Pinpoint the cell where the given text exists, returning its (X, Y) midpoint coordinate. 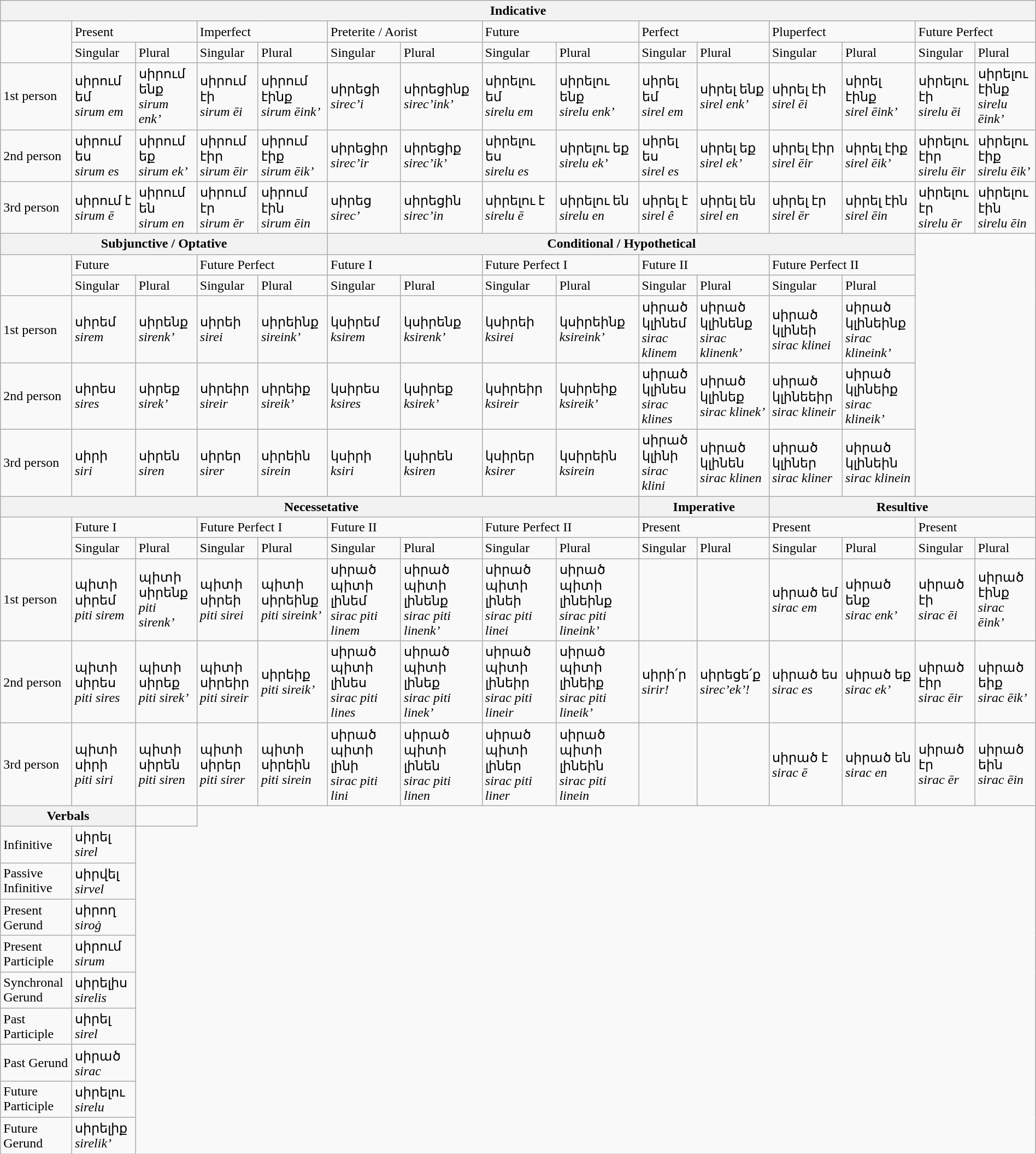
սիրելու էիրsirelu ēir (945, 155)
սիրելու էիsirelu ēi (945, 96)
սիրած պիտի լինենքsirac piti linenk’ (442, 600)
Resultive (902, 507)
սիրած կլինեսsirac klines (668, 396)
պիտի սիրեինpiti sirein (293, 764)
սիրել էինքsirel ēink’ (879, 96)
կսիրեսksires (364, 396)
սիրում էիքsirum ēik’ (293, 155)
սիրած կլինեիsirac klinei (805, 329)
սիրեքsirek’ (166, 396)
սիրած պիտի լիներsirac piti liner (519, 764)
Imperative (704, 507)
սիրած պիտի լինեիրsirac piti lineir (519, 682)
սիրել էինsirel ēin (879, 208)
սիրած կլինենքsirac klinenk’ (733, 329)
սիրելու էինsirelu ēin (1005, 208)
պիտի սիրեքpiti sirek’ (166, 682)
սիրում ենքsirum enk’ (166, 96)
սիրում էիրsirum ēir (227, 155)
սիրել եմsirel em (668, 96)
սիրած կլիներsirac kliner (805, 462)
սիրած պիտի լինեինsirac piti linein (598, 764)
սիրեինsirein (293, 462)
սիրել եսsirel es (668, 155)
Preterite / Aorist (405, 32)
սիրել էիsirel ēi (805, 96)
սիրած կլինեմsirac klinem (668, 329)
սիրեիրsireir (227, 396)
սիրենքsirenk’ (166, 329)
Pluperfect (842, 32)
սիրած կլինեինsirac klinein (879, 462)
սիրելուsirelu (104, 1099)
կսիրենքksirenk’ (442, 329)
կսիրեքksirek’ (442, 396)
սիրեցինքsirec’ink’ (442, 96)
սիրած եքsirac ek’ (879, 682)
սիրելու եմsirelu em (519, 96)
սիրածsirac (104, 1063)
Indicative (518, 11)
սիրեցsirec’ (364, 208)
սիրեցինsirec’in (442, 208)
սիրեիsirei (227, 329)
կսիրենksiren (442, 462)
սիրեինքsireink’ (293, 329)
Past Participle (36, 1027)
պիտի սիրեմpiti sirem (104, 600)
սիրել ենsirel en (733, 208)
սիրում էրsirum ēr (227, 208)
Present Gerund (36, 917)
պիտի սիրեիրpiti sireir (227, 682)
սիրած եինsirac ēin (1005, 764)
սիրեիքsireik’ (293, 396)
սիրել ենքsirel enk’ (733, 96)
Future Participle (36, 1099)
Perfect (704, 32)
Infinitive (36, 844)
սիրած կլինեիքsirac klineik’ (879, 396)
պիտի սիրերpiti sirer (227, 764)
սիրած կլինիsirac klini (668, 462)
սիրել էիքsirel ēik’ (879, 155)
սիրել էsirel ê (668, 208)
սիրած կլինեքsirac klinek’ (733, 396)
Subjunctive / Optative (164, 244)
Future Gerund (36, 1136)
սիրելու եսsirelu es (519, 155)
սիրած եսsirac es (805, 682)
կսիրեիքksireik’ (598, 396)
սիրեցիsirec’i (364, 96)
կսիրեիksirei (519, 329)
սիրել էիրsirel ēir (805, 155)
սիրում էինքsirum ēink’ (293, 96)
սիրերsirer (227, 462)
սիրած կլինենsirac klinen (733, 462)
սիրում եսsirum es (104, 155)
պիտի սիրեիpiti sirei (227, 600)
սիրած էրsirac ēr (945, 764)
սիրած պիտի լինեմsirac piti linem (364, 600)
սիրած ենsirac en (879, 764)
սիրել էրsirel ēr (805, 208)
Synchronal Gerund (36, 991)
սիրած պիտի լինեքsirac piti linek’ (442, 682)
սիրեմsirem (104, 329)
սիրելու էրsirelu ēr (945, 208)
կսիրիksiri (364, 462)
սիրած կլինեեիրsirac klineir (805, 396)
սիրողsiroġ (104, 917)
կսիրեինքksireink’ (598, 329)
սիրի՛րsirir! (668, 682)
սիրելու ենsirelu en (598, 208)
սիրելու ենքsirelu enk’ (598, 96)
Present Participle (36, 953)
պիտի սիրեինքpiti sireink’ (293, 600)
պիտի սիրենpiti siren (166, 764)
սիրելու էիքsirelu ēik’ (1005, 155)
Necessetative (320, 507)
սիրել եքsirel ek’ (733, 155)
սիրելիք sirelik’ (104, 1136)
սիրում եքsirum ek’ (166, 155)
սիրած եիքsirac ēik’ (1005, 682)
սիրենsiren (166, 462)
սիրած էsirac ē (805, 764)
կսիրեմksirem (364, 329)
սիրում եմsirum em (104, 96)
պիտի սիրենքpiti sirenk’ (166, 600)
սիրած էինքsirac ēink’ (1005, 600)
սիրած եմsirac em (805, 600)
սիրելու եքsirelu ek’ (598, 155)
կսիրեիրksireir (519, 396)
սիրեիքpiti sireik’ (293, 682)
սիրած էիրsirac ēir (945, 682)
սիրումsirum (104, 953)
Past Gerund (36, 1063)
սիրվելsirvel (104, 881)
սիրած պիտի լինեիsirac piti linei (519, 600)
Imperfect (262, 32)
սիրում էինsirum ēin (293, 208)
սիրած պիտի լինենsirac piti linen (442, 764)
սիրիsiri (104, 462)
սիրած էիsirac ēi (945, 600)
Conditional / Hypothetical (622, 244)
սիրում ենsirum en (166, 208)
սիրած պիտի լինեսsirac piti lines (364, 682)
սիրեցիրsirec’ir (364, 155)
Passive Infinitive (36, 881)
սիրած պիտի լինեիքsirac piti lineik’ (598, 682)
սիրելիսsirelis (104, 991)
պիտի սիրիpiti siri (104, 764)
սիրեցիքsirec’ik’ (442, 155)
սիրած պիտի լինիsirac piti lini (364, 764)
սիրում էsirum ē (104, 208)
սիրած ենքsirac enk’ (879, 600)
սիրելու էինքsirelu ēink’ (1005, 96)
սիրում էիsirum ēi (227, 96)
սիրած կլինեինքsirac klineink’ (879, 329)
Verbals (68, 816)
սիրելու էsirelu ē (519, 208)
սիրեցե՛քsirec’ek’! (733, 682)
պիտի սիրեսpiti sires (104, 682)
կսիրերksirer (519, 462)
կսիրեինksirein (598, 462)
սիրած պիտի լինեինքsirac piti lineink’ (598, 600)
սիրեսsires (104, 396)
